Extract the (X, Y) coordinate from the center of the cell holding the provided text.  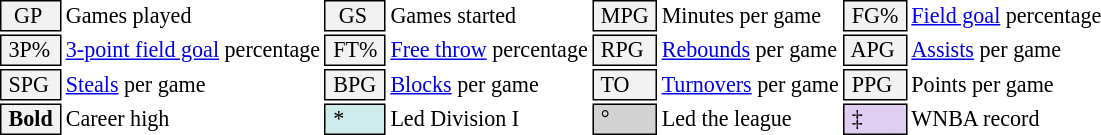
TO (624, 85)
Blocks per game (489, 85)
FG% (875, 16)
Minutes per game (750, 16)
FT% (356, 50)
Free throw percentage (489, 50)
APG (875, 50)
Turnovers per game (750, 85)
Steals per game (192, 85)
3P% (30, 50)
GS (356, 16)
MPG (624, 16)
PPG (875, 85)
RPG (624, 50)
3-point field goal percentage (192, 50)
Games started (489, 16)
BPG (356, 85)
GP (30, 16)
Games played (192, 16)
Rebounds per game (750, 50)
SPG (30, 85)
